Pinpoint the cell where the given text exists, returning its [x, y] midpoint coordinate. 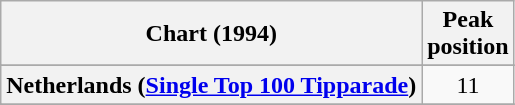
Chart (1994) [212, 34]
11 [468, 85]
Netherlands (Single Top 100 Tipparade) [212, 85]
Peakposition [468, 34]
